Find where the given text appears and provide that cell's center as (x, y) coordinate. 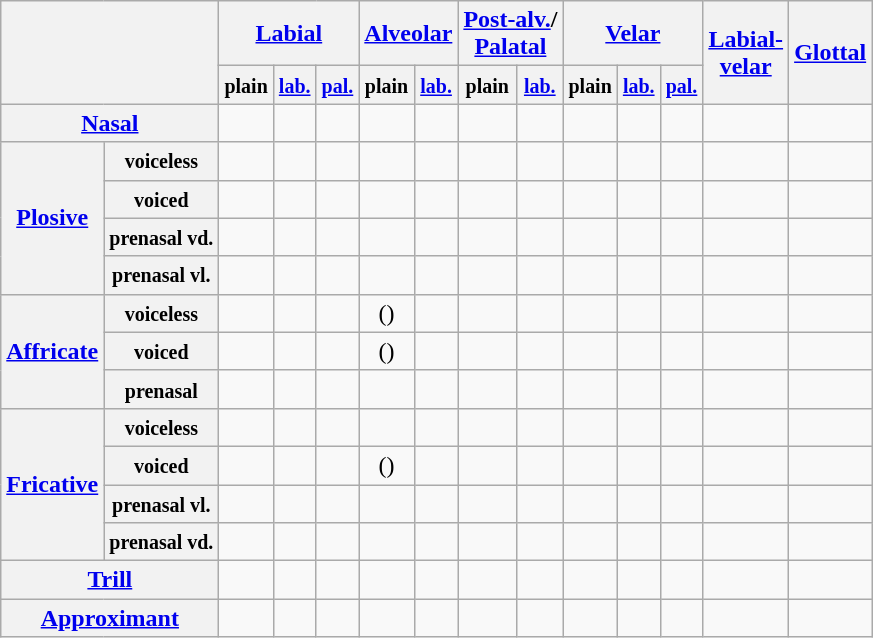
Plosive (52, 218)
Glottal (830, 52)
Velar (633, 34)
Trill (110, 580)
Affricate (52, 351)
Labial (289, 34)
Approximant (110, 618)
Fricative (52, 484)
Labial-velar (746, 52)
Alveolar (408, 34)
Nasal (110, 123)
prenasal (162, 389)
Post-alv./Palatal (510, 34)
